Return [x, y] of the center of cell containing provided text 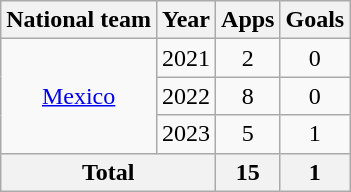
2021 [186, 58]
2023 [186, 134]
2 [248, 58]
Year [186, 20]
Apps [248, 20]
5 [248, 134]
Goals [315, 20]
Mexico [79, 96]
Total [108, 172]
National team [79, 20]
2022 [186, 96]
15 [248, 172]
8 [248, 96]
